Extract the [X, Y] coordinate from the center of the cell holding the provided text.  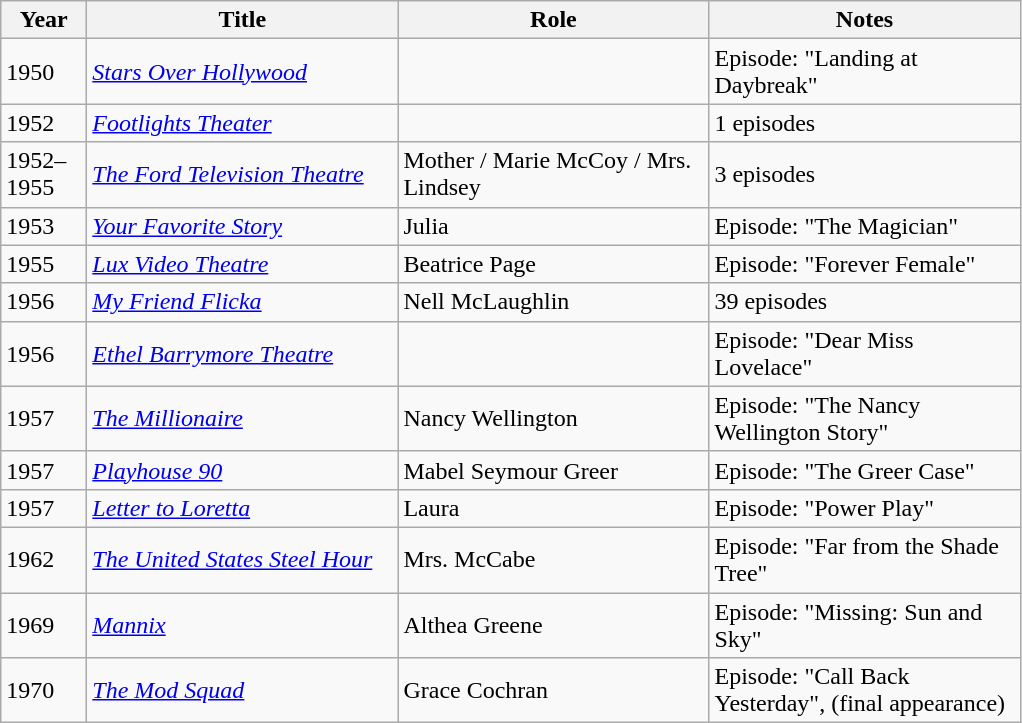
Nell McLaughlin [554, 302]
Althea Greene [554, 624]
Playhouse 90 [242, 470]
Episode: "Forever Female" [864, 264]
Ethel Barrymore Theatre [242, 354]
Episode: "Call Back Yesterday", (final appearance) [864, 690]
1952–1955 [44, 174]
The Millionaire [242, 418]
1955 [44, 264]
Episode: "Dear Miss Lovelace" [864, 354]
The Mod Squad [242, 690]
The Ford Television Theatre [242, 174]
Your Favorite Story [242, 226]
Episode: "The Nancy Wellington Story" [864, 418]
Notes [864, 20]
Episode: "Landing at Daybreak" [864, 72]
Julia [554, 226]
Episode: "The Magician" [864, 226]
Mannix [242, 624]
Mother / Marie McCoy / Mrs. Lindsey [554, 174]
1952 [44, 123]
Footlights Theater [242, 123]
Episode: "Far from the Shade Tree" [864, 560]
Episode: "Power Play" [864, 508]
My Friend Flicka [242, 302]
Mabel Seymour Greer [554, 470]
Nancy Wellington [554, 418]
Role [554, 20]
1962 [44, 560]
Mrs. McCabe [554, 560]
Letter to Loretta [242, 508]
Beatrice Page [554, 264]
1950 [44, 72]
Episode: "The Greer Case" [864, 470]
1970 [44, 690]
Laura [554, 508]
1969 [44, 624]
Episode: "Missing: Sun and Sky" [864, 624]
1 episodes [864, 123]
Title [242, 20]
3 episodes [864, 174]
Lux Video Theatre [242, 264]
Year [44, 20]
39 episodes [864, 302]
Grace Cochran [554, 690]
Stars Over Hollywood [242, 72]
The United States Steel Hour [242, 560]
1953 [44, 226]
